Search for the cell housing the specified text and yield its [x, y] center coordinate. 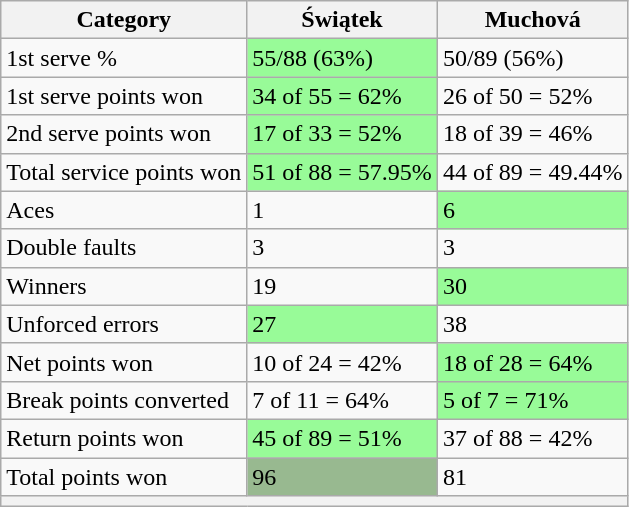
19 [342, 286]
Double faults [124, 248]
5 of 7 = 71% [532, 400]
1st serve points won [124, 96]
81 [532, 477]
1 [342, 210]
38 [532, 324]
Category [124, 20]
10 of 24 = 42% [342, 362]
55/88 (63%) [342, 58]
18 of 28 = 64% [532, 362]
Net points won [124, 362]
34 of 55 = 62% [342, 96]
Aces [124, 210]
Muchová [532, 20]
30 [532, 286]
Świątek [342, 20]
26 of 50 = 52% [532, 96]
6 [532, 210]
2nd serve points won [124, 134]
Return points won [124, 438]
37 of 88 = 42% [532, 438]
51 of 88 = 57.95% [342, 172]
96 [342, 477]
50/89 (56%) [532, 58]
44 of 89 = 49.44% [532, 172]
7 of 11 = 64% [342, 400]
Break points converted [124, 400]
1st serve % [124, 58]
Total points won [124, 477]
Total service points won [124, 172]
Winners [124, 286]
17 of 33 = 52% [342, 134]
45 of 89 = 51% [342, 438]
Unforced errors [124, 324]
27 [342, 324]
18 of 39 = 46% [532, 134]
